For the text-containing cell, return its midpoint in [x, y] coordinate format. 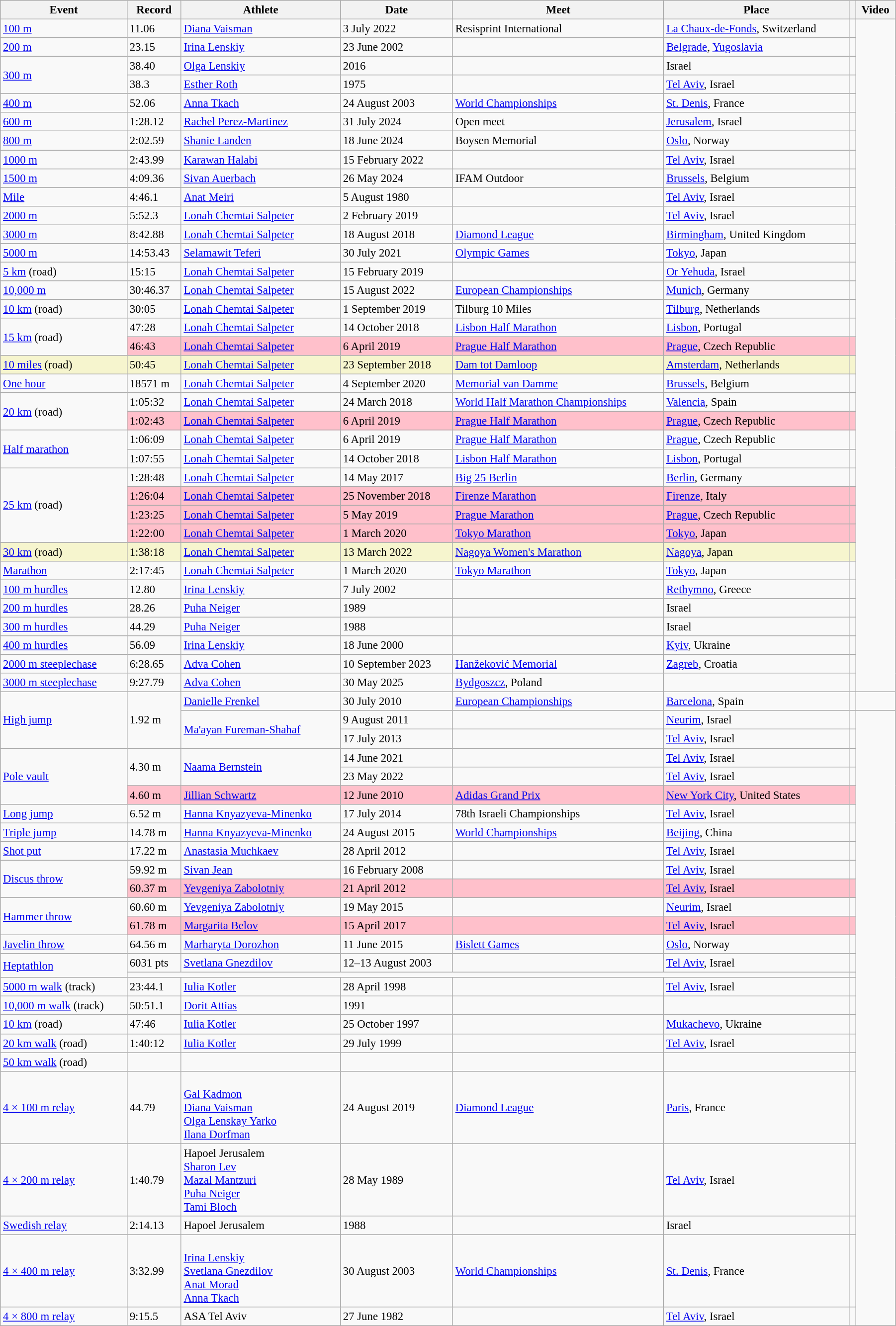
Danielle Frenkel [261, 702]
3 July 2022 [396, 29]
Marharyta Dorozhon [261, 945]
4:09.36 [154, 178]
21 April 2012 [396, 888]
Kyiv, Ukraine [757, 645]
17.22 m [154, 851]
15 February 2019 [396, 271]
Olympic Games [558, 253]
25 November 2018 [396, 496]
1.92 m [154, 720]
2016 [396, 66]
400 m [64, 103]
Triple jump [64, 832]
Anna Tkach [261, 103]
Date [396, 10]
2:02.59 [154, 141]
30 July 2010 [396, 702]
Shot put [64, 851]
4 × 200 m relay [64, 1180]
800 m [64, 141]
Margarita Belov [261, 926]
27 June 1982 [396, 1317]
Firenze, Italy [757, 496]
4 September 2020 [396, 384]
Beijing, China [757, 832]
18 June 2024 [396, 141]
18 August 2018 [396, 234]
15:15 [154, 271]
14.78 m [154, 832]
3:32.99 [154, 1271]
1000 m [64, 160]
Discus throw [64, 879]
ASA Tel Aviv [261, 1317]
60.37 m [154, 888]
Pole vault [64, 777]
Hapoel Jerusalem [261, 1226]
64.56 m [154, 945]
4:46.1 [154, 197]
29 July 1999 [396, 1043]
Event [64, 10]
300 m hurdles [64, 627]
200 m [64, 47]
Nagoya, Japan [757, 552]
Marathon [64, 571]
Irina LenskiySvetlana GnezdilovAnat MoradAnna Tkach [261, 1271]
6.52 m [154, 813]
50:45 [154, 365]
Shanie Landen [261, 141]
12.80 [154, 589]
1991 [396, 1006]
Record [154, 10]
11 June 2015 [396, 945]
38.40 [154, 66]
300 m [64, 76]
14:53.43 [154, 253]
3000 m [64, 234]
1:28.12 [154, 122]
17 July 2014 [396, 813]
5000 m walk (track) [64, 987]
59.92 m [154, 870]
16 February 2008 [396, 870]
19 May 2015 [396, 907]
2 February 2019 [396, 215]
Dam tot Damloop [558, 365]
Belgrade, Yugoslavia [757, 47]
23 September 2018 [396, 365]
3000 m steeplechase [64, 683]
56.09 [154, 645]
24 March 2018 [396, 402]
47:46 [154, 1025]
Adidas Grand Prix [558, 795]
25 October 1997 [396, 1025]
20 km walk (road) [64, 1043]
Selamawit Teferi [261, 253]
Svetlana Gnezdilov [261, 963]
New York City, United States [757, 795]
24 August 2003 [396, 103]
Anastasia Muchkaev [261, 851]
1:22:00 [154, 533]
Video [876, 10]
Open meet [558, 122]
Naama Bernstein [261, 767]
Hapoel JerusalemSharon LevMazal MantzuriPuha NeigerTami Bloch [261, 1180]
IFAM Outdoor [558, 178]
23 June 2002 [396, 47]
1:40.79 [154, 1180]
10 September 2023 [396, 664]
Athlete [261, 10]
La Chaux-de-Fonds, Switzerland [757, 29]
10 miles (road) [64, 365]
Long jump [64, 813]
5 km (road) [64, 271]
Mile [64, 197]
Swedish relay [64, 1226]
60.60 m [154, 907]
28.26 [154, 608]
30:05 [154, 309]
Paris, France [757, 1107]
28 April 1998 [396, 987]
100 m hurdles [64, 589]
25 km (road) [64, 505]
18571 m [154, 384]
200 m hurdles [64, 608]
12 June 2010 [396, 795]
78th Israeli Championships [558, 813]
Prague Marathon [558, 515]
10,000 m walk (track) [64, 1006]
28 May 1989 [396, 1180]
2:43.99 [154, 160]
26 May 2024 [396, 178]
1:07:55 [154, 458]
23:44.1 [154, 987]
15 April 2017 [396, 926]
24 August 2015 [396, 832]
30 May 2025 [396, 683]
13 March 2022 [396, 552]
Dorit Attias [261, 1006]
9:27.79 [154, 683]
17 July 2013 [396, 739]
24 August 2019 [396, 1107]
Sivan Auerbach [261, 178]
5 August 1980 [396, 197]
World Half Marathon Championships [558, 402]
Resisprint International [558, 29]
400 m hurdles [64, 645]
61.78 m [154, 926]
50 km walk (road) [64, 1062]
14 June 2021 [396, 758]
20 km (road) [64, 412]
6031 pts [154, 963]
1500 m [64, 178]
Rachel Perez-Martinez [261, 122]
2:14.13 [154, 1226]
Ma'ayan Fureman-Shahaf [261, 730]
5:52.3 [154, 215]
4 × 800 m relay [64, 1317]
7 July 2002 [396, 589]
Half marathon [64, 449]
47:28 [154, 328]
50:51.1 [154, 1006]
1 September 2019 [396, 309]
Amsterdam, Netherlands [757, 365]
Esther Roth [261, 85]
Nagoya Women's Marathon [558, 552]
Jerusalem, Israel [757, 122]
23 May 2022 [396, 776]
1:40:12 [154, 1043]
Sivan Jean [261, 870]
9:15.5 [154, 1317]
38.3 [154, 85]
Big 25 Berlin [558, 477]
15 February 2022 [396, 160]
30 km (road) [64, 552]
Jillian Schwartz [261, 795]
Olga Lenskiy [261, 66]
44.79 [154, 1107]
15 km (road) [64, 337]
Bydgoszcz, Poland [558, 683]
30:46.37 [154, 290]
23.15 [154, 47]
High jump [64, 720]
4.60 m [154, 795]
2000 m steeplechase [64, 664]
Gal KadmonDiana VaismanOlga Lenskay YarkoIlana Dorfman [261, 1107]
12–13 August 2003 [396, 963]
2:17:45 [154, 571]
10,000 m [64, 290]
100 m [64, 29]
8:42.88 [154, 234]
Meet [558, 10]
4.30 m [154, 767]
Place [757, 10]
Tilburg 10 Miles [558, 309]
Mukachevo, Ukraine [757, 1025]
5000 m [64, 253]
Rethymno, Greece [757, 589]
1:28:48 [154, 477]
Firenze Marathon [558, 496]
600 m [64, 122]
15 August 2022 [396, 290]
Birmingham, United Kingdom [757, 234]
Berlin, Germany [757, 477]
Hanžeković Memorial [558, 664]
Tilburg, Netherlands [757, 309]
Or Yehuda, Israel [757, 271]
4 × 400 m relay [64, 1271]
1975 [396, 85]
1:38:18 [154, 552]
Anat Meiri [261, 197]
Zagreb, Croatia [757, 664]
4 × 100 m relay [64, 1107]
44.29 [154, 627]
Diana Vaisman [261, 29]
1:23:25 [154, 515]
Barcelona, Spain [757, 702]
1:06:09 [154, 440]
30 July 2021 [396, 253]
1:26:04 [154, 496]
31 July 2024 [396, 122]
11.06 [154, 29]
52.06 [154, 103]
28 April 2012 [396, 851]
Karawan Halabi [261, 160]
1:05:32 [154, 402]
One hour [64, 384]
Bislett Games [558, 945]
Memorial van Damme [558, 384]
Valencia, Spain [757, 402]
5 May 2019 [396, 515]
Javelin throw [64, 945]
Boysen Memorial [558, 141]
6:28.65 [154, 664]
30 August 2003 [396, 1271]
9 August 2011 [396, 720]
2000 m [64, 215]
Hammer throw [64, 916]
46:43 [154, 347]
1989 [396, 608]
1:02:43 [154, 421]
Munich, Germany [757, 290]
14 May 2017 [396, 477]
Heptathlon [64, 966]
18 June 2000 [396, 645]
